Determine the [X, Y] coordinate at the center of the cell enclosing the given text.  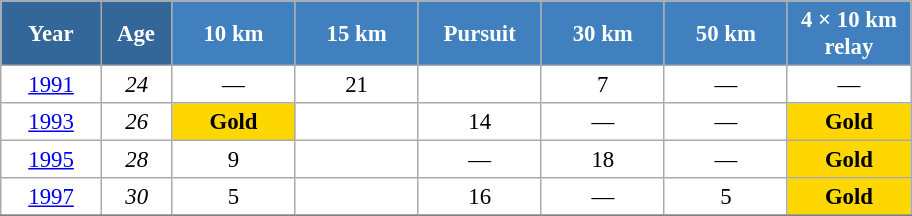
7 [602, 85]
21 [356, 85]
30 km [602, 34]
Pursuit [480, 34]
18 [602, 160]
Year [52, 34]
26 [136, 122]
1993 [52, 122]
10 km [234, 34]
1997 [52, 197]
24 [136, 85]
9 [234, 160]
15 km [356, 34]
28 [136, 160]
14 [480, 122]
1995 [52, 160]
1991 [52, 85]
16 [480, 197]
50 km [726, 34]
4 × 10 km relay [848, 34]
Age [136, 34]
30 [136, 197]
